Extract the (X, Y) coordinate from the center of the cell holding the provided text.  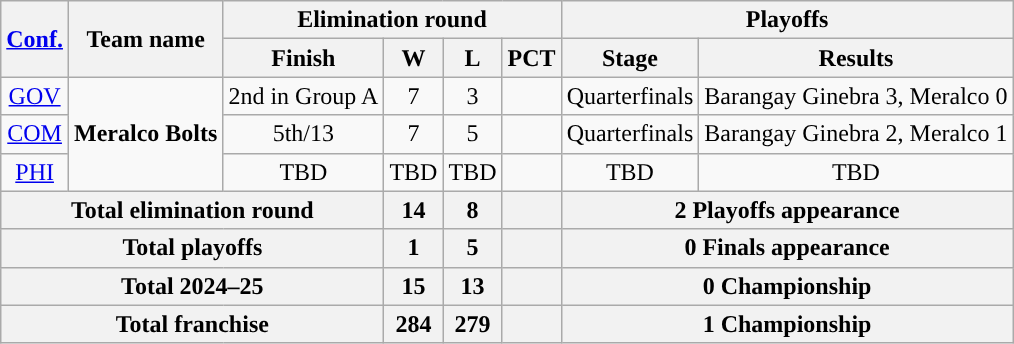
15 (414, 286)
Total playoffs (192, 248)
Stage (630, 58)
0 Championship (787, 286)
Barangay Ginebra 2, Meralco 1 (856, 134)
2 Playoffs appearance (787, 210)
Conf. (35, 39)
8 (472, 210)
5th/13 (304, 134)
Finish (304, 58)
1 Championship (787, 324)
13 (472, 286)
279 (472, 324)
Total elimination round (192, 210)
PHI (35, 172)
2nd in Group A (304, 96)
Meralco Bolts (145, 134)
Total franchise (192, 324)
3 (472, 96)
Total 2024–25 (192, 286)
Playoffs (787, 20)
Results (856, 58)
1 (414, 248)
Team name (145, 39)
GOV (35, 96)
14 (414, 210)
Barangay Ginebra 3, Meralco 0 (856, 96)
284 (414, 324)
L (472, 58)
0 Finals appearance (787, 248)
COM (35, 134)
Elimination round (392, 20)
W (414, 58)
PCT (532, 58)
